Provide the (X, Y) coordinate of the cell's center where the given text is located.  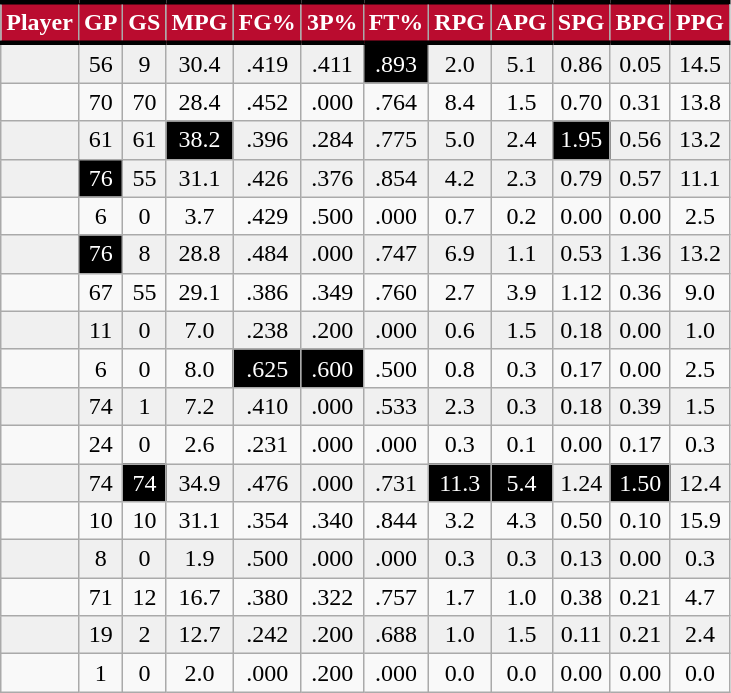
0.70 (581, 102)
.376 (332, 178)
.484 (267, 254)
0.7 (460, 216)
13.8 (700, 102)
.322 (332, 597)
2 (144, 635)
.757 (396, 597)
6.9 (460, 254)
5.4 (522, 483)
.533 (396, 406)
1.7 (460, 597)
1.50 (640, 483)
GP (100, 22)
4.3 (522, 521)
0.79 (581, 178)
.419 (267, 63)
7.2 (200, 406)
0.39 (640, 406)
.354 (267, 521)
.893 (396, 63)
0.05 (640, 63)
MPG (200, 22)
38.2 (200, 140)
12 (144, 597)
.747 (396, 254)
5.0 (460, 140)
2.7 (460, 292)
4.7 (700, 597)
3P% (332, 22)
1.12 (581, 292)
1.1 (522, 254)
3.2 (460, 521)
.760 (396, 292)
.476 (267, 483)
.775 (396, 140)
1.24 (581, 483)
0.1 (522, 444)
.396 (267, 140)
SPG (581, 22)
0.36 (640, 292)
.411 (332, 63)
FG% (267, 22)
28.4 (200, 102)
.426 (267, 178)
14.5 (700, 63)
.231 (267, 444)
24 (100, 444)
0.8 (460, 368)
12.7 (200, 635)
.349 (332, 292)
.410 (267, 406)
.238 (267, 330)
0.11 (581, 635)
56 (100, 63)
5.1 (522, 63)
0.31 (640, 102)
1.36 (640, 254)
15.9 (700, 521)
.844 (396, 521)
3.7 (200, 216)
0.50 (581, 521)
.340 (332, 521)
.731 (396, 483)
.854 (396, 178)
28.8 (200, 254)
16.7 (200, 597)
0.2 (522, 216)
12.4 (700, 483)
11.1 (700, 178)
4.2 (460, 178)
0.86 (581, 63)
0.10 (640, 521)
GS (144, 22)
.688 (396, 635)
Player (40, 22)
11 (100, 330)
67 (100, 292)
.452 (267, 102)
8.4 (460, 102)
11.3 (460, 483)
0.57 (640, 178)
9.0 (700, 292)
2.6 (200, 444)
RPG (460, 22)
APG (522, 22)
.284 (332, 140)
PPG (700, 22)
1.9 (200, 559)
71 (100, 597)
0.56 (640, 140)
1.95 (581, 140)
0.53 (581, 254)
.242 (267, 635)
.600 (332, 368)
0.6 (460, 330)
0.38 (581, 597)
7.0 (200, 330)
29.1 (200, 292)
30.4 (200, 63)
.380 (267, 597)
FT% (396, 22)
.386 (267, 292)
8.0 (200, 368)
.764 (396, 102)
19 (100, 635)
0.13 (581, 559)
.429 (267, 216)
BPG (640, 22)
.625 (267, 368)
3.9 (522, 292)
34.9 (200, 483)
9 (144, 63)
